Find where the given text appears and provide that cell's center as (x, y) coordinate. 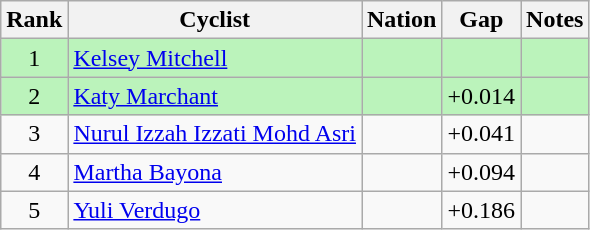
+0.094 (482, 172)
Cyclist (215, 20)
Katy Marchant (215, 96)
+0.014 (482, 96)
3 (34, 134)
Gap (482, 20)
Yuli Verdugo (215, 210)
4 (34, 172)
Nurul Izzah Izzati Mohd Asri (215, 134)
+0.041 (482, 134)
2 (34, 96)
Rank (34, 20)
+0.186 (482, 210)
Nation (402, 20)
1 (34, 58)
Kelsey Mitchell (215, 58)
Notes (555, 20)
5 (34, 210)
Martha Bayona (215, 172)
